Output the [X, Y] coordinate of the center of the cell containing the given text.  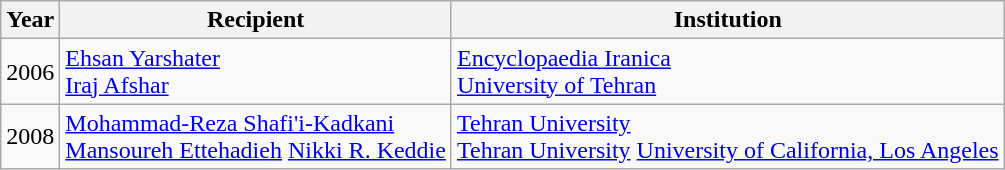
Year [30, 20]
2008 [30, 136]
Recipient [256, 20]
Ehsan YarshaterIraj Afshar [256, 72]
Institution [728, 20]
Encyclopaedia IranicaUniversity of Tehran [728, 72]
Tehran UniversityTehran University University of California, Los Angeles [728, 136]
2006 [30, 72]
Mohammad-Reza Shafi'i-KadkaniMansoureh Ettehadieh Nikki R. Keddie [256, 136]
